Find where the given text appears and provide that cell's center as (x, y) coordinate. 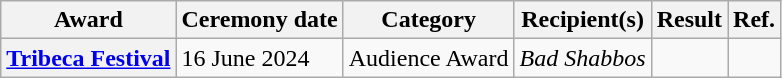
16 June 2024 (260, 58)
Category (428, 20)
Bad Shabbos (582, 58)
Audience Award (428, 58)
Ceremony date (260, 20)
Result (689, 20)
Tribeca Festival (88, 58)
Ref. (754, 20)
Recipient(s) (582, 20)
Award (88, 20)
